From the cell containing the given text, extract its center point as (x, y) coordinate. 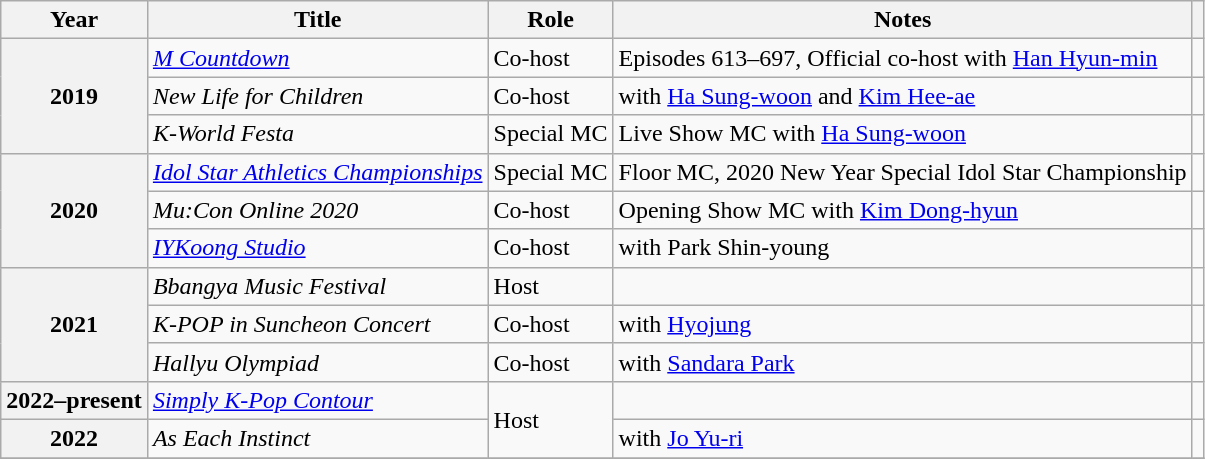
2019 (74, 96)
Episodes 613–697, Official co-host with Han Hyun-min (902, 58)
Bbangya Music Festival (318, 286)
IYKoong Studio (318, 248)
Title (318, 20)
M Countdown (318, 58)
K-POP in Suncheon Concert (318, 324)
Floor MC, 2020 New Year Special Idol Star Championship (902, 172)
Notes (902, 20)
As Each Instinct (318, 438)
New Life for Children (318, 96)
Live Show MC with Ha Sung-woon (902, 134)
Role (550, 20)
2022–present (74, 400)
with Park Shin-young (902, 248)
with Hyojung (902, 324)
2021 (74, 324)
2022 (74, 438)
Mu:Con Online 2020 (318, 210)
Hallyu Olympiad (318, 362)
Opening Show MC with Kim Dong-hyun (902, 210)
Year (74, 20)
with Ha Sung-woon and Kim Hee-ae (902, 96)
with Jo Yu-ri (902, 438)
K-World Festa (318, 134)
Idol Star Athletics Championships (318, 172)
Simply K-Pop Contour (318, 400)
2020 (74, 210)
with Sandara Park (902, 362)
